For the text-containing cell, return its midpoint in (X, Y) coordinate format. 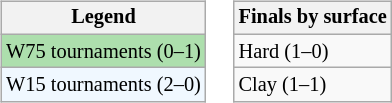
W75 tournaments (0–1) (103, 51)
Hard (1–0) (313, 51)
Clay (1–1) (313, 85)
Legend (103, 18)
W15 tournaments (2–0) (103, 85)
Finals by surface (313, 18)
